Extract the [X, Y] coordinate from the center of the cell holding the provided text.  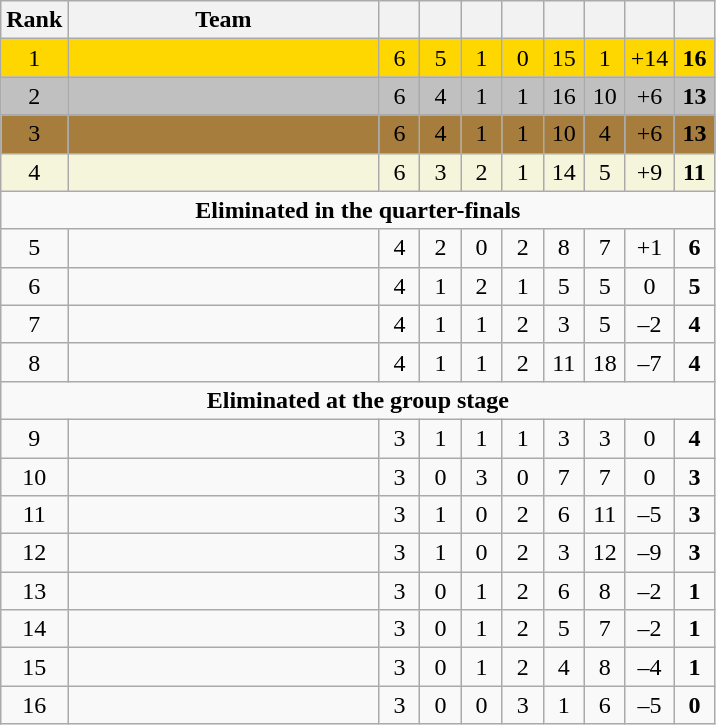
–9 [650, 553]
–7 [650, 362]
+1 [650, 248]
–4 [650, 667]
18 [604, 362]
Rank [34, 20]
Eliminated in the quarter-finals [358, 210]
Team [224, 20]
Eliminated at the group stage [358, 400]
+14 [650, 58]
9 [34, 438]
+9 [650, 172]
